Return the (x, y) coordinate for the center point of the cell that contains the specified text.  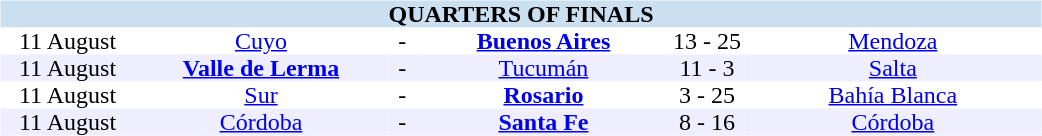
Cuyo (262, 42)
Mendoza (892, 42)
Valle de Lerma (262, 68)
Santa Fe (544, 122)
3 - 25 (707, 96)
Buenos Aires (544, 42)
11 - 3 (707, 68)
Sur (262, 96)
Salta (892, 68)
8 - 16 (707, 122)
Rosario (544, 96)
Tucumán (544, 68)
Bahía Blanca (892, 96)
QUARTERS OF FINALS (520, 14)
13 - 25 (707, 42)
